From the cell containing the given text, extract its center point as (X, Y) coordinate. 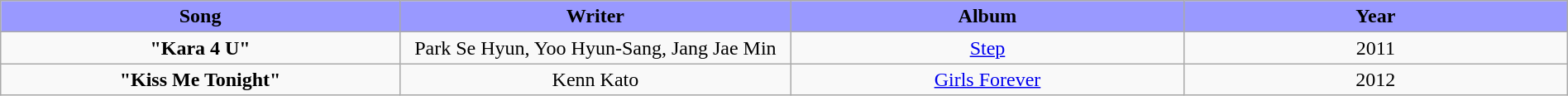
Writer (595, 17)
"Kara 4 U" (200, 48)
Album (987, 17)
Step (987, 48)
"Kiss Me Tonight" (200, 79)
Girls Forever (987, 79)
Year (1375, 17)
2011 (1375, 48)
Park Se Hyun, Yoo Hyun-Sang, Jang Jae Min (595, 48)
2012 (1375, 79)
Song (200, 17)
Kenn Kato (595, 79)
